Identify which cell holds the provided text, then report its [x, y] central coordinate. 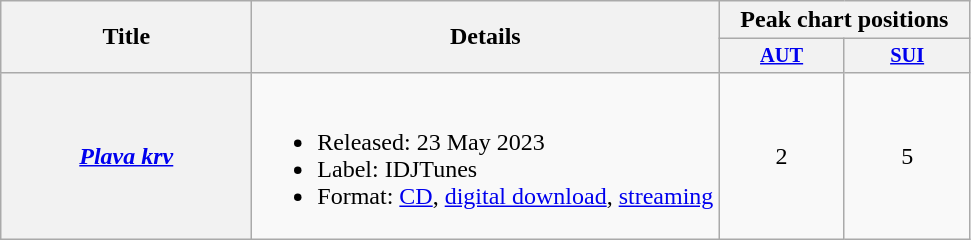
Peak chart positions [844, 20]
5 [907, 156]
Details [486, 37]
Title [126, 37]
Plava krv [126, 156]
AUT [782, 56]
2 [782, 156]
SUI [907, 56]
Released: 23 May 2023Label: IDJTunesFormat: CD, digital download, streaming [486, 156]
